Provide the (X, Y) coordinate of the cell's center where the given text is located.  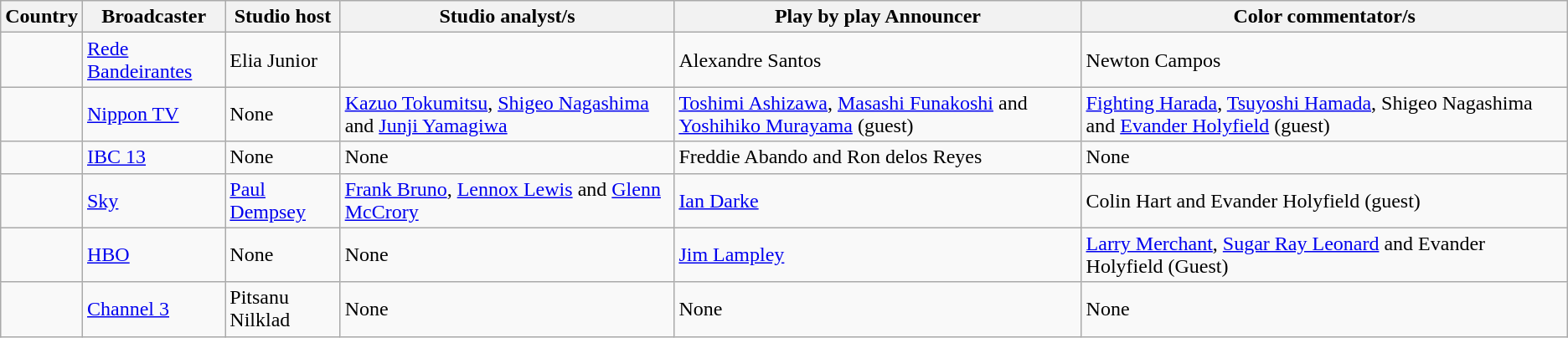
IBC 13 (153, 157)
Color commentator/s (1324, 17)
Freddie Abando and Ron delos Reyes (878, 157)
Kazuo Tokumitsu, Shigeo Nagashima and Junji Yamagiwa (508, 114)
Jim Lampley (878, 254)
Elia Junior (283, 60)
Fighting Harada, Tsuyoshi Hamada, Shigeo Nagashima and Evander Holyfield (guest) (1324, 114)
HBO (153, 254)
Channel 3 (153, 310)
Colin Hart and Evander Holyfield (guest) (1324, 201)
Play by play Announcer (878, 17)
Sky (153, 201)
Ian Darke (878, 201)
Toshimi Ashizawa, Masashi Funakoshi and Yoshihiko Murayama (guest) (878, 114)
Pitsanu Nilklad (283, 310)
Frank Bruno, Lennox Lewis and Glenn McCrory (508, 201)
Larry Merchant, Sugar Ray Leonard and Evander Holyfield (Guest) (1324, 254)
Rede Bandeirantes (153, 60)
Broadcaster (153, 17)
Nippon TV (153, 114)
Studio host (283, 17)
Paul Dempsey (283, 201)
Studio analyst/s (508, 17)
Country (42, 17)
Newton Campos (1324, 60)
Alexandre Santos (878, 60)
